From the cell containing the given text, extract its center point as [x, y] coordinate. 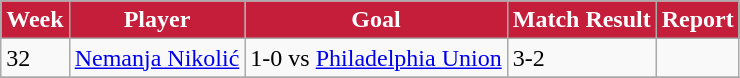
3-2 [582, 58]
1-0 vs Philadelphia Union [376, 58]
Week [35, 20]
Report [698, 20]
Player [157, 20]
Nemanja Nikolić [157, 58]
Match Result [582, 20]
32 [35, 58]
Goal [376, 20]
